Identify which cell holds the provided text, then report its (X, Y) central coordinate. 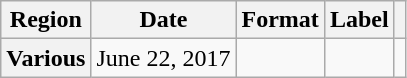
Region (46, 20)
Date (164, 20)
Various (46, 58)
Format (280, 20)
June 22, 2017 (164, 58)
Label (359, 20)
